Detect which cell encompasses the target text, then output its (X, Y) center coordinate. 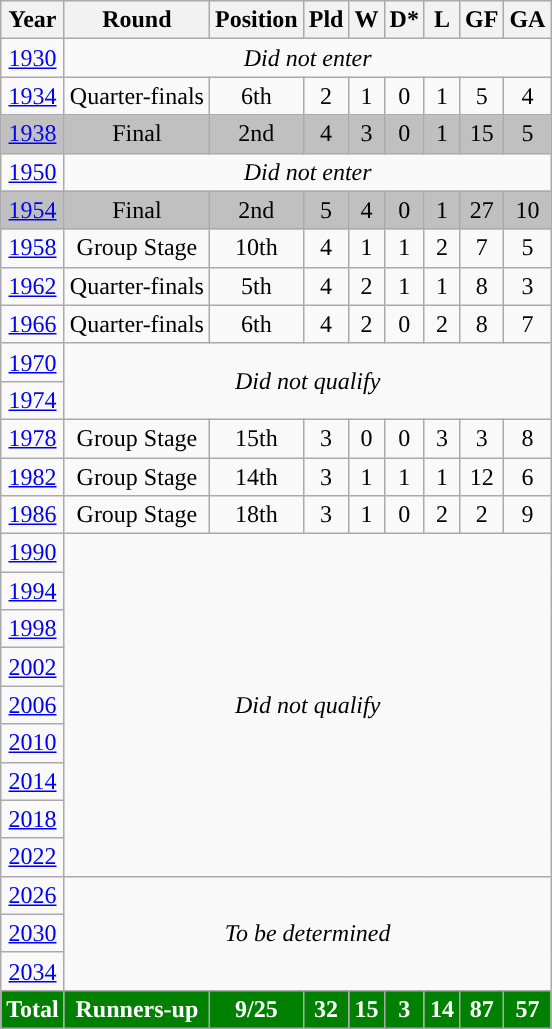
1986 (33, 515)
Round (136, 20)
2014 (33, 781)
L (442, 20)
2006 (33, 705)
1998 (33, 629)
9 (528, 515)
1994 (33, 591)
Runners-up (136, 1009)
2034 (33, 971)
1934 (33, 96)
1982 (33, 477)
57 (528, 1009)
D* (404, 20)
Pld (326, 20)
1974 (33, 400)
2026 (33, 895)
14th (256, 477)
Total (33, 1009)
1930 (33, 58)
87 (482, 1009)
Position (256, 20)
1966 (33, 324)
1938 (33, 134)
12 (482, 477)
9/25 (256, 1009)
2022 (33, 857)
1978 (33, 438)
1958 (33, 248)
GF (482, 20)
GA (528, 20)
1970 (33, 362)
1954 (33, 210)
32 (326, 1009)
1950 (33, 172)
10 (528, 210)
2010 (33, 743)
6 (528, 477)
W (366, 20)
5th (256, 286)
2002 (33, 667)
10th (256, 248)
14 (442, 1009)
27 (482, 210)
1962 (33, 286)
15th (256, 438)
2030 (33, 933)
1990 (33, 553)
Year (33, 20)
18th (256, 515)
2018 (33, 819)
To be determined (308, 933)
